Provide the [x, y] coordinate of the cell's center where the given text is located.  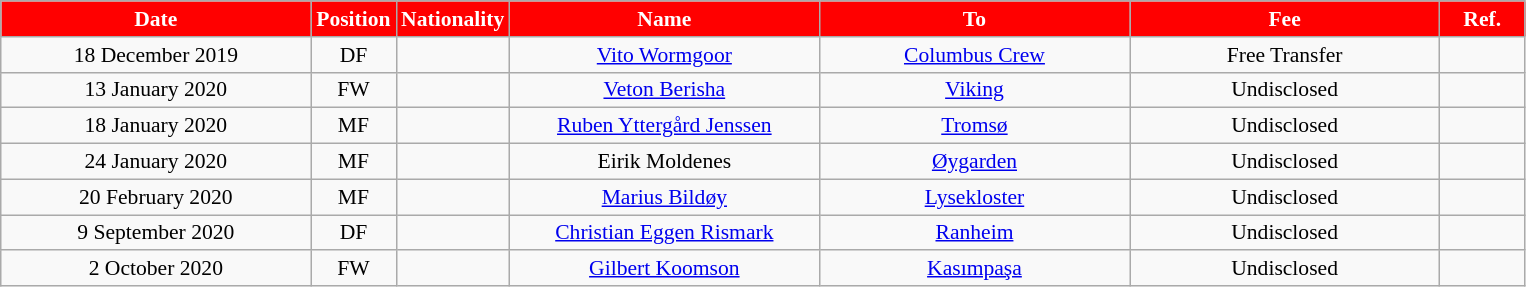
Viking [974, 90]
Nationality [452, 19]
Kasımpaşa [974, 269]
To [974, 19]
24 January 2020 [156, 162]
Øygarden [974, 162]
Name [664, 19]
13 January 2020 [156, 90]
Eirik Moldenes [664, 162]
Tromsø [974, 126]
Gilbert Koomson [664, 269]
Free Transfer [1285, 55]
20 February 2020 [156, 197]
18 January 2020 [156, 126]
Date [156, 19]
Lysekloster [974, 197]
2 October 2020 [156, 269]
Fee [1285, 19]
Christian Eggen Rismark [664, 233]
Columbus Crew [974, 55]
Ruben Yttergård Jenssen [664, 126]
Ref. [1482, 19]
Veton Berisha [664, 90]
9 September 2020 [156, 233]
Ranheim [974, 233]
Position [354, 19]
18 December 2019 [156, 55]
Vito Wormgoor [664, 55]
Marius Bildøy [664, 197]
